Detect which cell encompasses the target text, then output its [X, Y] center coordinate. 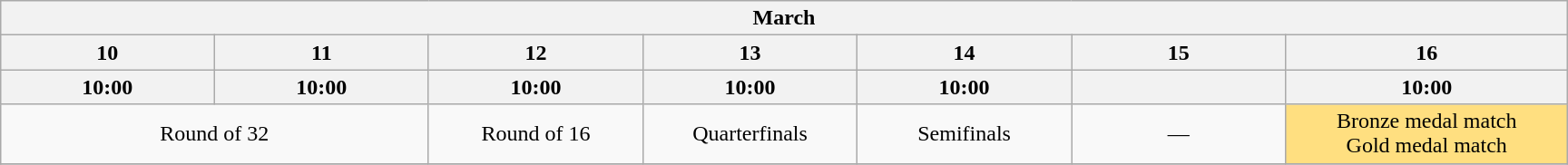
10 [107, 53]
13 [750, 53]
11 [321, 53]
— [1179, 134]
March [784, 18]
16 [1426, 53]
Round of 32 [214, 134]
Semifinals [965, 134]
Quarterfinals [750, 134]
14 [965, 53]
Bronze medal matchGold medal match [1426, 134]
Round of 16 [535, 134]
12 [535, 53]
15 [1179, 53]
